From the cell containing the given text, extract its center point as (X, Y) coordinate. 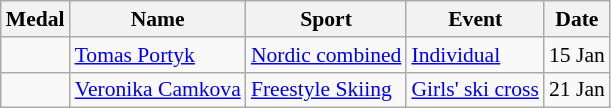
Nordic combined (326, 55)
Freestyle Skiing (326, 90)
Girls' ski cross (475, 90)
15 Jan (577, 55)
Event (475, 19)
Medal (36, 19)
21 Jan (577, 90)
Veronika Camkova (158, 90)
Individual (475, 55)
Date (577, 19)
Name (158, 19)
Sport (326, 19)
Tomas Portyk (158, 55)
